From the cell containing the given text, extract its center point as (X, Y) coordinate. 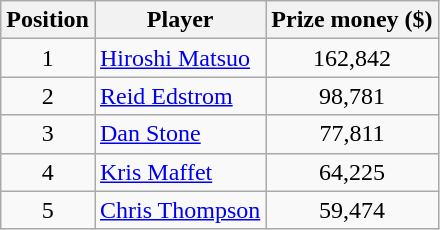
Chris Thompson (180, 210)
Prize money ($) (352, 20)
Reid Edstrom (180, 96)
64,225 (352, 172)
Dan Stone (180, 134)
1 (48, 58)
2 (48, 96)
59,474 (352, 210)
77,811 (352, 134)
Position (48, 20)
98,781 (352, 96)
Player (180, 20)
Hiroshi Matsuo (180, 58)
5 (48, 210)
Kris Maffet (180, 172)
3 (48, 134)
162,842 (352, 58)
4 (48, 172)
